Extract the [x, y] coordinate from the center of the cell holding the provided text.  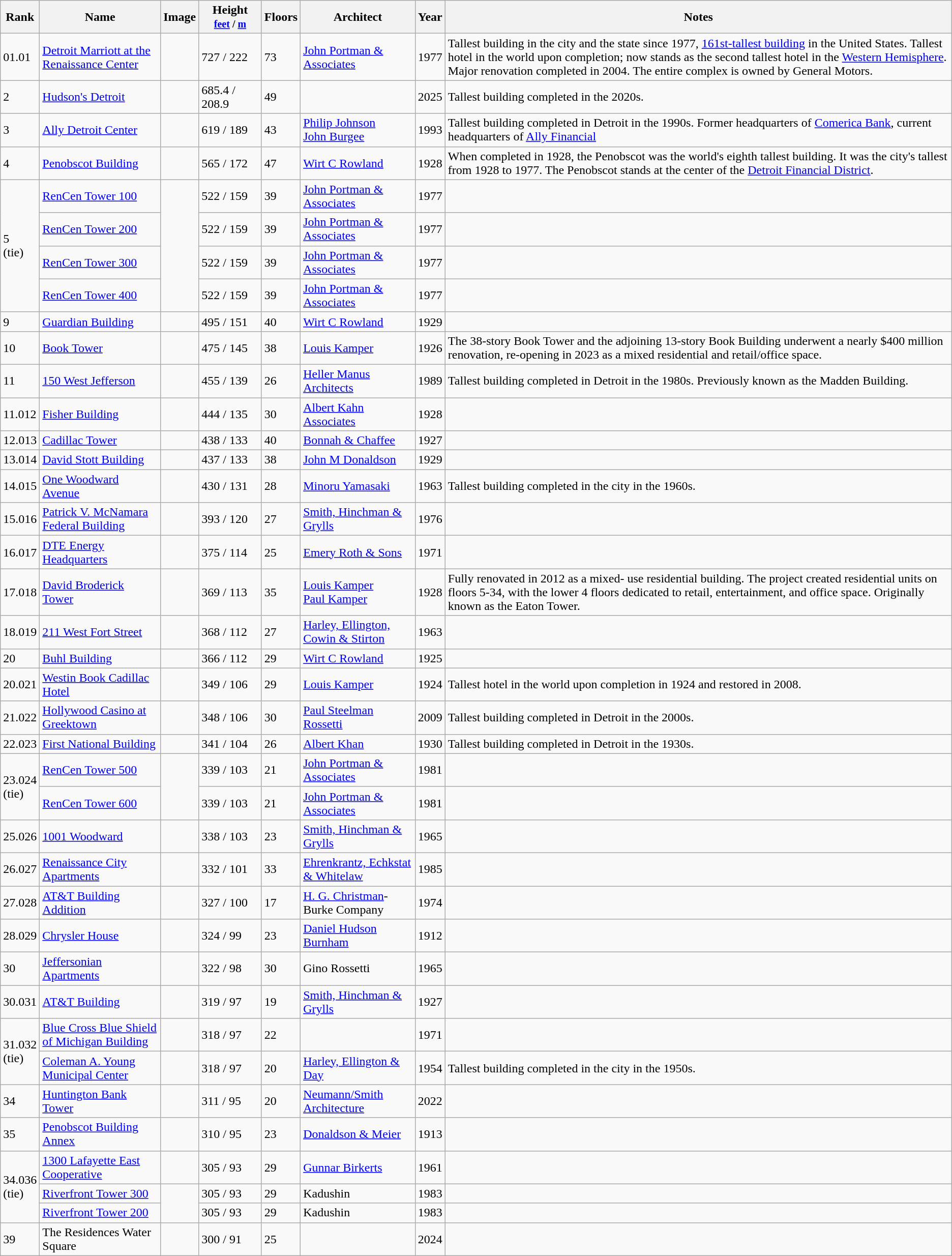
RenCen Tower 100 [100, 196]
Emery Roth & Sons [358, 552]
Buhl Building [100, 658]
First National Building [100, 744]
1989 [430, 381]
RenCen Tower 300 [100, 262]
324 / 99 [230, 936]
1974 [430, 902]
310 / 95 [230, 1134]
Gino Rossetti [358, 969]
369 / 113 [230, 592]
Westin Book Cadillac Hotel [100, 685]
1912 [430, 936]
16.017 [20, 552]
34.036(tie) [20, 1186]
Hollywood Casino at Greektown [100, 717]
393 / 120 [230, 519]
Year [430, 17]
Penobscot Building [100, 163]
565 / 172 [230, 163]
Book Tower [100, 348]
1924 [430, 685]
The Residences Water Square [100, 1239]
Renaissance City Apartments [100, 869]
Tallest building completed in Detroit in the 2000s. [698, 717]
49 [281, 97]
15.016 [20, 519]
2009 [430, 717]
349 / 106 [230, 685]
Chrysler House [100, 936]
495 / 151 [230, 322]
Tallest building completed in Detroit in the 1930s. [698, 744]
Tallest hotel in the world upon completion in 1924 and restored in 2008. [698, 685]
Bonnah & Chaffee [358, 441]
437 / 133 [230, 460]
1985 [430, 869]
1925 [430, 658]
Paul SteelmanRossetti [358, 717]
30.031 [20, 1002]
AT&T Building [100, 1002]
332 / 101 [230, 869]
11 [20, 381]
10 [20, 348]
Architect [358, 17]
Albert Khan [358, 744]
1954 [430, 1068]
1001 Woodward [100, 836]
Patrick V. McNamara Federal Building [100, 519]
43 [281, 130]
Neumann/Smith Architecture [358, 1101]
Heller Manus Architects [358, 381]
Jeffersonian Apartments [100, 969]
327 / 100 [230, 902]
Huntington Bank Tower [100, 1101]
27.028 [20, 902]
13.014 [20, 460]
430 / 131 [230, 486]
2024 [430, 1239]
Name [100, 17]
Ally Detroit Center [100, 130]
22 [281, 1035]
475 / 145 [230, 348]
Notes [698, 17]
RenCen Tower 400 [100, 295]
444 / 135 [230, 414]
20.021 [20, 685]
Tallest building completed in Detroit in the 1980s. Previously known as the Madden Building. [698, 381]
Harley, Ellington, Cowin & Stirton [358, 632]
73 [281, 57]
319 / 97 [230, 1002]
33 [281, 869]
21.022 [20, 717]
2025 [430, 97]
Philip JohnsonJohn Burgee [358, 130]
12.013 [20, 441]
Harley, Ellington & Day [358, 1068]
300 / 91 [230, 1239]
11.012 [20, 414]
18.019 [20, 632]
322 / 98 [230, 969]
150 West Jefferson [100, 381]
Albert Kahn Associates [358, 414]
Guardian Building [100, 322]
Cadillac Tower [100, 441]
Louis KamperPaul Kamper [358, 592]
2022 [430, 1101]
Penobscot Building Annex [100, 1134]
5(tie) [20, 246]
Tallest building completed in the 2020s. [698, 97]
14.015 [20, 486]
Donaldson & Meier [358, 1134]
1300 Lafayette East Cooperative [100, 1167]
1976 [430, 519]
366 / 112 [230, 658]
31.032(tie) [20, 1051]
28 [281, 486]
1930 [430, 744]
23.024(tie) [20, 786]
Rank [20, 17]
Tallest building completed in Detroit in the 1990s. Former headquarters of Comerica Bank, current headquarters of Ally Financial [698, 130]
DTE Energy Headquarters [100, 552]
1913 [430, 1134]
727 / 222 [230, 57]
Gunnar Birkerts [358, 1167]
375 / 114 [230, 552]
438 / 133 [230, 441]
Fisher Building [100, 414]
368 / 112 [230, 632]
RenCen Tower 500 [100, 770]
Ehrenkrantz, Echkstat & Whitelaw [358, 869]
Daniel Hudson Burnham [358, 936]
Hudson's Detroit [100, 97]
David Stott Building [100, 460]
1993 [430, 130]
3 [20, 130]
22.023 [20, 744]
2 [20, 97]
19 [281, 1002]
28.029 [20, 936]
455 / 139 [230, 381]
311 / 95 [230, 1101]
338 / 103 [230, 836]
Tallest building completed in the city in the 1950s. [698, 1068]
Riverfront Tower 300 [100, 1193]
AT&T Building Addition [100, 902]
David Broderick Tower [100, 592]
RenCen Tower 200 [100, 229]
34 [20, 1101]
26.027 [20, 869]
341 / 104 [230, 744]
Image [180, 17]
211 West Fort Street [100, 632]
H. G. Christman-Burke Company [358, 902]
Tallest building completed in the city in the 1960s. [698, 486]
619 / 189 [230, 130]
4 [20, 163]
17 [281, 902]
9 [20, 322]
Detroit Marriott at the Renaissance Center [100, 57]
RenCen Tower 600 [100, 803]
Coleman A. Young Municipal Center [100, 1068]
Riverfront Tower 200 [100, 1213]
Floors [281, 17]
348 / 106 [230, 717]
17.018 [20, 592]
One Woodward Avenue [100, 486]
John M Donaldson [358, 460]
1926 [430, 348]
01.01 [20, 57]
Heightfeet / m [230, 17]
25.026 [20, 836]
Blue Cross Blue Shield of Michigan Building [100, 1035]
685.4 / 208.9 [230, 97]
1961 [430, 1167]
Minoru Yamasaki [358, 486]
47 [281, 163]
